Extract the [x, y] coordinate from the center of the cell holding the provided text.  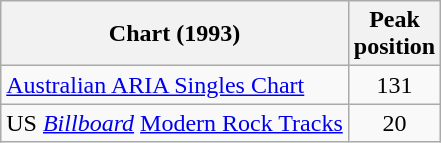
Chart (1993) [175, 34]
Australian ARIA Singles Chart [175, 85]
Peakposition [394, 34]
US Billboard Modern Rock Tracks [175, 123]
131 [394, 85]
20 [394, 123]
